Capture the cell that displays the provided text and extract its (x, y) central coordinate. 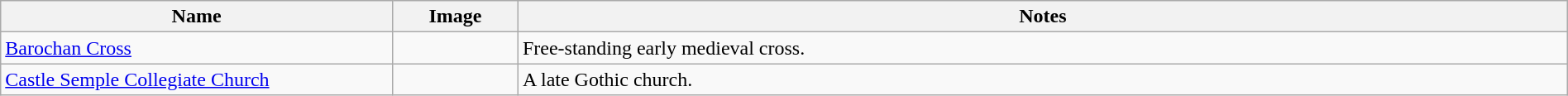
Image (455, 17)
A late Gothic church. (1042, 79)
Free-standing early medieval cross. (1042, 48)
Barochan Cross (197, 48)
Notes (1042, 17)
Castle Semple Collegiate Church (197, 79)
Name (197, 17)
